Scan for the cell matching the given text and deliver its [x, y] coordinate at center. 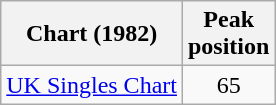
UK Singles Chart [92, 85]
65 [228, 85]
Peakposition [228, 34]
Chart (1982) [92, 34]
